For the text-containing cell, return its midpoint in [X, Y] coordinate format. 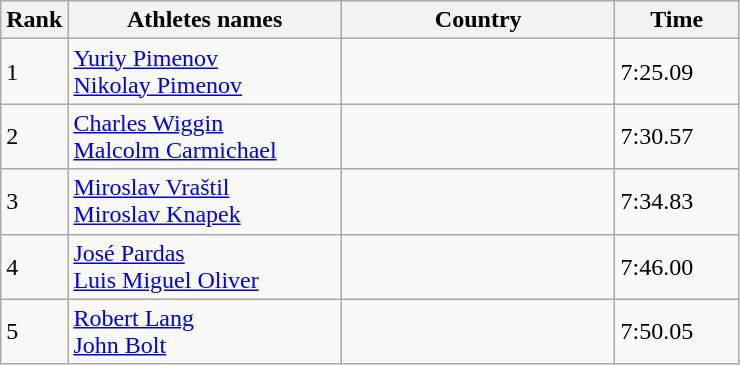
Yuriy PimenovNikolay Pimenov [205, 72]
7:50.05 [677, 332]
Charles WigginMalcolm Carmichael [205, 136]
5 [34, 332]
7:46.00 [677, 266]
7:34.83 [677, 202]
7:30.57 [677, 136]
José PardasLuis Miguel Oliver [205, 266]
4 [34, 266]
Country [478, 20]
2 [34, 136]
7:25.09 [677, 72]
1 [34, 72]
Miroslav VraštilMiroslav Knapek [205, 202]
Rank [34, 20]
3 [34, 202]
Robert LangJohn Bolt [205, 332]
Time [677, 20]
Athletes names [205, 20]
